From the cell containing the given text, extract its center point as (X, Y) coordinate. 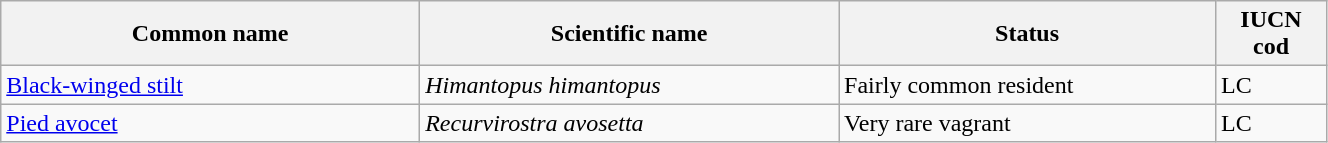
Himantopus himantopus (630, 85)
Black-winged stilt (210, 85)
Scientific name (630, 34)
IUCN cod (1272, 34)
Status (1028, 34)
Recurvirostra avosetta (630, 123)
Fairly common resident (1028, 85)
Very rare vagrant (1028, 123)
Common name (210, 34)
Pied avocet (210, 123)
